Search for the cell housing the specified text and yield its (X, Y) center coordinate. 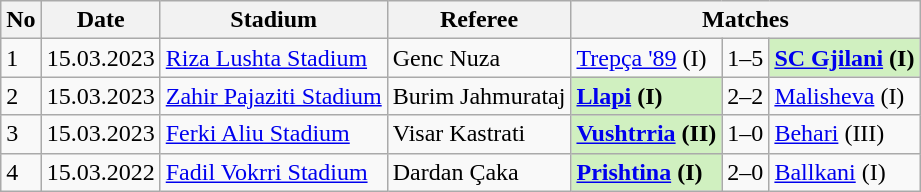
3 (21, 134)
Vushtrria (II) (646, 134)
Trepça '89 (I) (646, 58)
Stadium (274, 20)
Behari (III) (844, 134)
Prishtina (I) (646, 172)
2–2 (746, 96)
Burim Jahmurataj (479, 96)
4 (21, 172)
Genc Nuza (479, 58)
Ballkani (I) (844, 172)
1 (21, 58)
1–5 (746, 58)
Fadil Vokrri Stadium (274, 172)
Zahir Pajaziti Stadium (274, 96)
Malisheva (I) (844, 96)
Riza Lushta Stadium (274, 58)
2–0 (746, 172)
SC Gjilani (I) (844, 58)
1–0 (746, 134)
2 (21, 96)
Visar Kastrati (479, 134)
Ferki Aliu Stadium (274, 134)
15.03.2022 (100, 172)
Llapi (I) (646, 96)
No (21, 20)
Matches (746, 20)
Referee (479, 20)
Date (100, 20)
Dardan Çaka (479, 172)
